Pinpoint the cell where the given text exists, returning its [X, Y] midpoint coordinate. 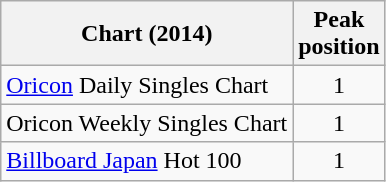
Oricon Daily Singles Chart [147, 85]
Oricon Weekly Singles Chart [147, 123]
Peakposition [339, 34]
Chart (2014) [147, 34]
Billboard Japan Hot 100 [147, 161]
